Capture the cell that displays the provided text and extract its (X, Y) central coordinate. 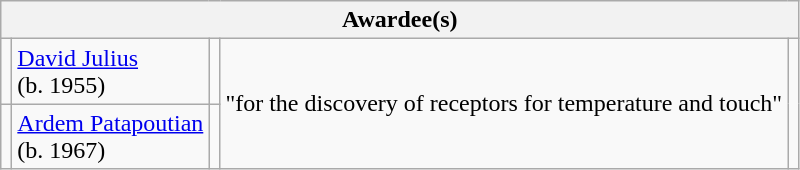
David Julius(b. 1955) (110, 72)
Ardem Patapoutian(b. 1967) (110, 136)
"for the discovery of receptors for temperature and touch" (504, 104)
Awardee(s) (400, 20)
